Identify which cell holds the provided text, then report its [X, Y] central coordinate. 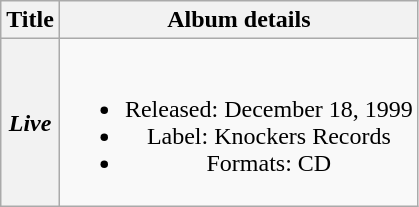
Live [30, 122]
Album details [238, 20]
Title [30, 20]
Released: December 18, 1999 Label: Knockers RecordsFormats: CD [238, 122]
